Provide the [X, Y] coordinate of the cell's center where the given text is located.  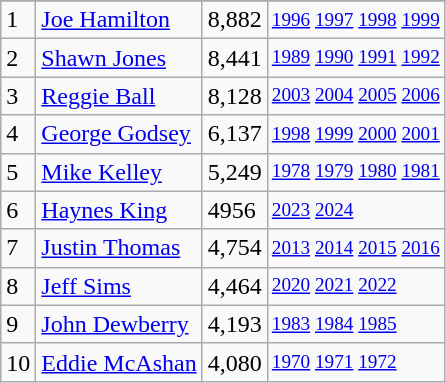
Jeff Sims [119, 286]
6 [18, 210]
1998 1999 2000 2001 [356, 134]
1983 1984 1985 [356, 324]
4 [18, 134]
Shawn Jones [119, 58]
4,193 [234, 324]
Mike Kelley [119, 172]
7 [18, 248]
5 [18, 172]
4,080 [234, 362]
2023 2024 [356, 210]
1 [18, 20]
8,441 [234, 58]
5,249 [234, 172]
Joe Hamilton [119, 20]
4956 [234, 210]
2020 2021 2022 [356, 286]
9 [18, 324]
John Dewberry [119, 324]
Justin Thomas [119, 248]
4,464 [234, 286]
8,882 [234, 20]
1970 1971 1972 [356, 362]
1978 1979 1980 1981 [356, 172]
3 [18, 96]
4,754 [234, 248]
1996 1997 1998 1999 [356, 20]
2 [18, 58]
Reggie Ball [119, 96]
8,128 [234, 96]
6,137 [234, 134]
Eddie McAshan [119, 362]
2003 2004 2005 2006 [356, 96]
2013 2014 2015 2016 [356, 248]
1989 1990 1991 1992 [356, 58]
Haynes King [119, 210]
10 [18, 362]
8 [18, 286]
George Godsey [119, 134]
